Locate the cell with the specified text and output its (X, Y) center coordinate. 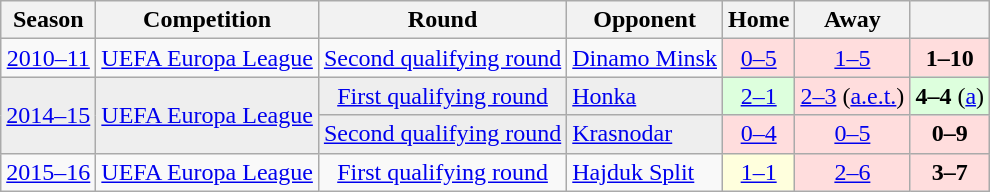
2015–16 (48, 172)
2–6 (852, 172)
Competition (208, 20)
Home (758, 20)
4–4 (a) (950, 96)
Opponent (645, 20)
Hajduk Split (645, 172)
3–7 (950, 172)
2–3 (a.e.t.) (852, 96)
Honka (645, 96)
1–1 (758, 172)
2–1 (758, 96)
2010–11 (48, 58)
2014–15 (48, 115)
Round (442, 20)
0–9 (950, 134)
1–10 (950, 58)
Krasnodar (645, 134)
1–5 (852, 58)
Dinamo Minsk (645, 58)
Away (852, 20)
Season (48, 20)
0–4 (758, 134)
